Provide the (x, y) coordinate of the cell's center where the given text is located.  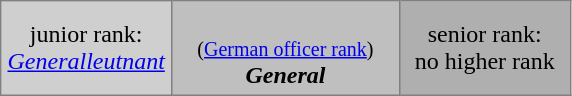
junior rank:Generalleutnant (86, 48)
senior rank:no higher rank (484, 48)
(German officer rank)General (286, 48)
